Search for the cell housing the specified text and yield its [X, Y] center coordinate. 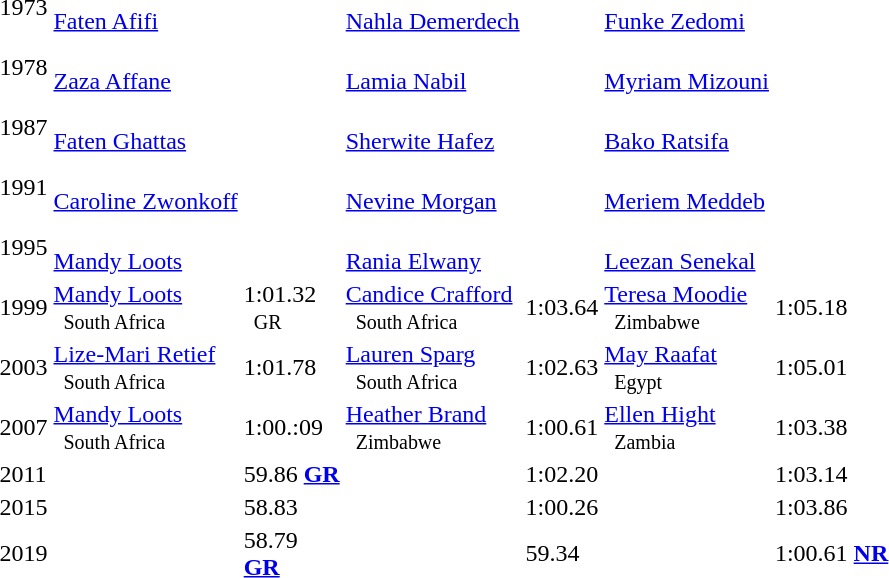
Sherwite Hafez [432, 128]
1:00.61 [562, 428]
1:03.14 [831, 474]
Zaza Affane [146, 68]
May Raafat Egypt [687, 368]
Bako Ratsifa [687, 128]
1:02.63 [562, 368]
1:01.32 GR [292, 308]
Caroline Zwonkoff [146, 188]
Myriam Mizouni [687, 68]
1:02.20 [562, 474]
Lamia Nabil [432, 68]
1:03.64 [562, 308]
Leezan Senekal [687, 248]
1:01.78 [292, 368]
Nevine Morgan [432, 188]
Lize-Mari Retief South Africa [146, 368]
Mandy Loots [146, 248]
1:05.01 [831, 368]
Lauren Sparg South Africa [432, 368]
1:03.38 [831, 428]
Candice Crafford South Africa [432, 308]
1:05.18 [831, 308]
Meriem Meddeb [687, 188]
Rania Elwany [432, 248]
Teresa Moodie Zimbabwe [687, 308]
59.86 GR [292, 474]
Faten Ghattas [146, 128]
1:00.26 [562, 507]
1:03.86 [831, 507]
Heather Brand Zimbabwe [432, 428]
Ellen Hight Zambia [687, 428]
58.83 [292, 507]
1:00.:09 [292, 428]
